Find where the given text appears and provide that cell's center as [X, Y] coordinate. 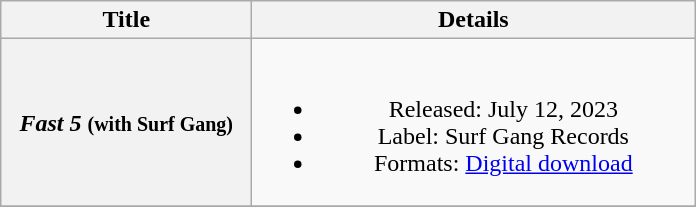
Title [126, 20]
Released: July 12, 2023Label: Surf Gang RecordsFormats: Digital download [474, 122]
Fast 5 (with Surf Gang) [126, 122]
Details [474, 20]
